Return the (x, y) coordinate for the center point of the cell that contains the specified text.  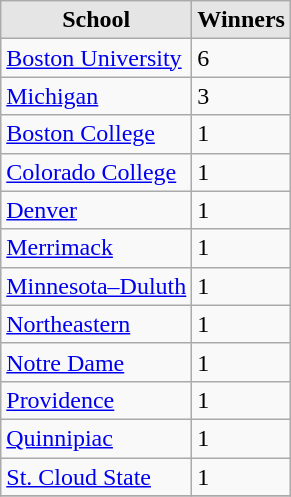
Merrimack (96, 248)
St. Cloud State (96, 477)
Providence (96, 400)
Quinnipiac (96, 438)
Boston College (96, 134)
Winners (242, 20)
Colorado College (96, 172)
School (96, 20)
3 (242, 96)
Boston University (96, 58)
Northeastern (96, 324)
Denver (96, 210)
Michigan (96, 96)
Notre Dame (96, 362)
Minnesota–Duluth (96, 286)
6 (242, 58)
